Pinpoint the cell where the given text exists, returning its [X, Y] midpoint coordinate. 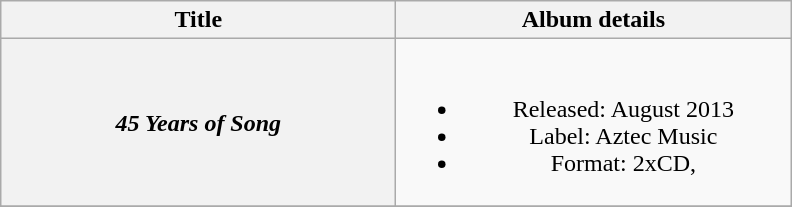
Released: August 2013Label: Aztec MusicFormat: 2xCD, [594, 122]
Title [198, 20]
Album details [594, 20]
45 Years of Song [198, 122]
